Search for the cell housing the specified text and yield its (X, Y) center coordinate. 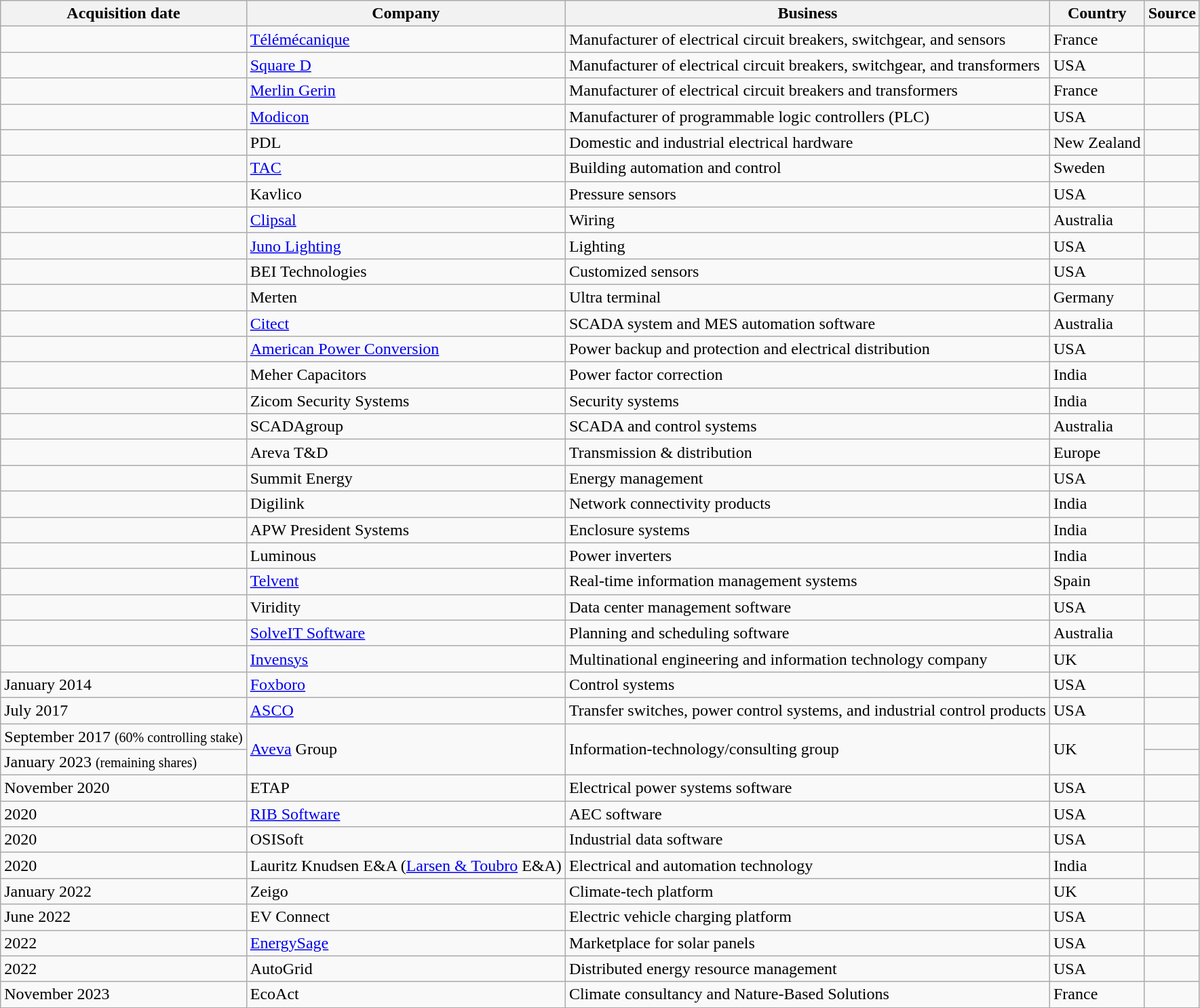
Zicom Security Systems (406, 401)
SCADA and control systems (807, 427)
Meher Capacitors (406, 375)
Company (406, 14)
Citect (406, 324)
Europe (1097, 452)
Business (807, 14)
ASCO (406, 710)
Industrial data software (807, 840)
Enclosure systems (807, 530)
November 2023 (123, 994)
Climate-tech platform (807, 891)
Information-technology/consulting group (807, 749)
Customized sensors (807, 271)
PDL (406, 142)
Source (1172, 14)
Lighting (807, 246)
July 2017 (123, 710)
Aveva Group (406, 749)
Invensys (406, 659)
November 2020 (123, 788)
Wiring (807, 220)
Summit Energy (406, 478)
Power factor correction (807, 375)
Modicon (406, 117)
Luminous (406, 556)
Telvent (406, 581)
Distributed energy resource management (807, 969)
Electric vehicle charging platform (807, 917)
Acquisition date (123, 14)
January 2014 (123, 684)
APW President Systems (406, 530)
Network connectivity products (807, 504)
Country (1097, 14)
Manufacturer of programmable logic controllers (PLC) (807, 117)
January 2023 (remaining shares) (123, 762)
September 2017 (60% controlling stake) (123, 736)
Power backup and protection and electrical distribution (807, 349)
EV Connect (406, 917)
Manufacturer of electrical circuit breakers, switchgear, and sensors (807, 39)
Juno Lighting (406, 246)
Electrical power systems software (807, 788)
Spain (1097, 581)
Power inverters (807, 556)
New Zealand (1097, 142)
Areva T&D (406, 452)
Control systems (807, 684)
Clipsal (406, 220)
Energy management (807, 478)
Domestic and industrial electrical hardware (807, 142)
Real-time information management systems (807, 581)
SolveIT Software (406, 633)
Merlin Gerin (406, 91)
American Power Conversion (406, 349)
Building automation and control (807, 168)
SCADAgroup (406, 427)
Square D (406, 65)
BEI Technologies (406, 271)
Merten (406, 297)
SCADA system and MES automation software (807, 324)
Ultra terminal (807, 297)
RIB Software (406, 814)
Zeigo (406, 891)
Transmission & distribution (807, 452)
Planning and scheduling software (807, 633)
Viridity (406, 607)
ETAP (406, 788)
Digilink (406, 504)
Foxboro (406, 684)
Germany (1097, 297)
Manufacturer of electrical circuit breakers, switchgear, and transformers (807, 65)
June 2022 (123, 917)
TAC (406, 168)
Kavlico (406, 194)
Transfer switches, power control systems, and industrial control products (807, 710)
Manufacturer of electrical circuit breakers and transformers (807, 91)
Data center management software (807, 607)
Sweden (1097, 168)
January 2022 (123, 891)
OSISoft (406, 840)
Multinational engineering and information technology company (807, 659)
Climate consultancy and Nature-Based Solutions (807, 994)
Lauritz Knudsen E&A (Larsen & Toubro E&A) (406, 866)
Télémécanique (406, 39)
Security systems (807, 401)
EnergySage (406, 943)
Electrical and automation technology (807, 866)
AutoGrid (406, 969)
Pressure sensors (807, 194)
EcoAct (406, 994)
Marketplace for solar panels (807, 943)
AEC software (807, 814)
